Return [X, Y] of the center of cell containing provided text 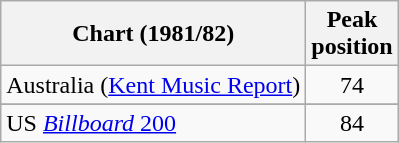
Australia (Kent Music Report) [154, 85]
Peakposition [352, 34]
74 [352, 85]
US Billboard 200 [154, 123]
Chart (1981/82) [154, 34]
84 [352, 123]
